Search for the cell housing the specified text and yield its [X, Y] center coordinate. 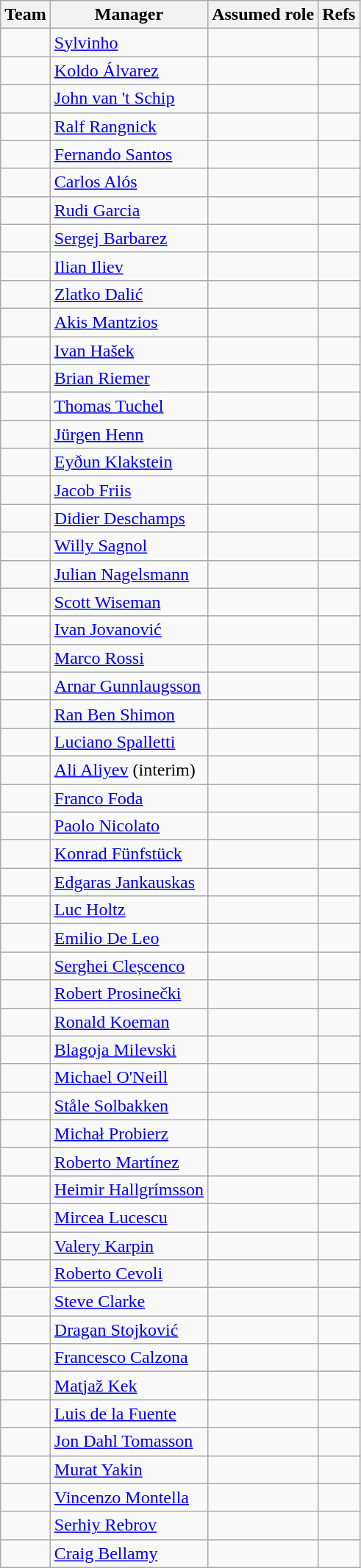
Michael O'Neill [129, 1078]
Luis de la Fuente [129, 1414]
Sylvinho [129, 43]
Team [26, 15]
Ralf Rangnick [129, 126]
Francesco Calzona [129, 1358]
Emilio De Leo [129, 938]
Julian Nagelsmann [129, 574]
Ivan Jovanović [129, 630]
Blagoja Milevski [129, 1050]
Sergej Barbarez [129, 238]
Ronald Koeman [129, 1022]
Fernando Santos [129, 154]
Didier Deschamps [129, 518]
Zlatko Dalić [129, 294]
Steve Clarke [129, 1302]
Luc Holtz [129, 910]
Akis Mantzios [129, 322]
Brian Riemer [129, 379]
Robert Prosinečki [129, 994]
Willy Sagnol [129, 546]
Franco Foda [129, 798]
Roberto Martínez [129, 1161]
Jon Dahl Tomasson [129, 1442]
Vincenzo Montella [129, 1497]
Eyðun Klakstein [129, 462]
Luciano Spalletti [129, 742]
Thomas Tuchel [129, 407]
Heimir Hallgrímsson [129, 1189]
Ståle Solbakken [129, 1106]
Dragan Stojković [129, 1330]
Jürgen Henn [129, 434]
Jacob Friis [129, 490]
Manager [129, 15]
Arnar Gunnlaugsson [129, 686]
Paolo Nicolato [129, 826]
Serhiy Rebrov [129, 1525]
Roberto Cevoli [129, 1274]
Carlos Alós [129, 182]
Ali Aliyev (interim) [129, 770]
John van 't Schip [129, 99]
Refs [339, 15]
Ran Ben Shimon [129, 714]
Michał Probierz [129, 1134]
Scott Wiseman [129, 602]
Koldo Álvarez [129, 71]
Mircea Lucescu [129, 1217]
Serghei Cleșcenco [129, 966]
Matjaž Kek [129, 1386]
Craig Bellamy [129, 1553]
Assumed role [263, 15]
Rudi Garcia [129, 210]
Marco Rossi [129, 658]
Murat Yakin [129, 1469]
Ivan Hašek [129, 351]
Edgaras Jankauskas [129, 882]
Valery Karpin [129, 1246]
Konrad Fünfstück [129, 854]
Ilian Iliev [129, 266]
